Capture the cell that displays the provided text and extract its (x, y) central coordinate. 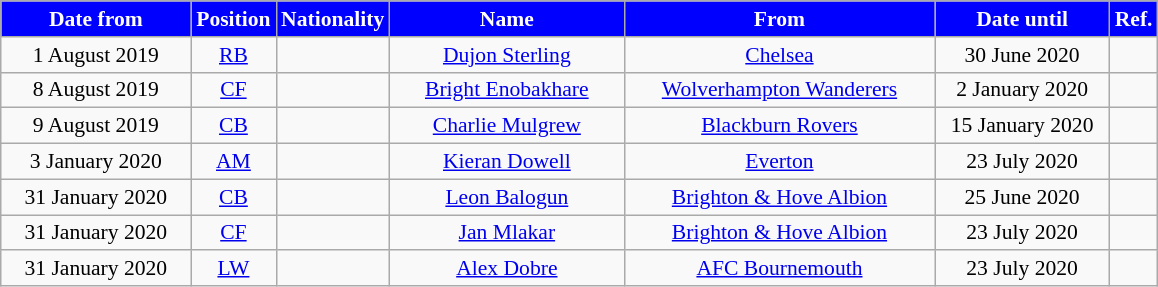
Nationality (332, 19)
Date until (1022, 19)
AM (234, 162)
From (779, 19)
AFC Bournemouth (779, 269)
Leon Balogun (506, 197)
Date from (96, 19)
LW (234, 269)
30 June 2020 (1022, 55)
8 August 2019 (96, 90)
RB (234, 55)
9 August 2019 (96, 126)
Everton (779, 162)
3 January 2020 (96, 162)
Name (506, 19)
Jan Mlakar (506, 233)
2 January 2020 (1022, 90)
Bright Enobakhare (506, 90)
Kieran Dowell (506, 162)
25 June 2020 (1022, 197)
Blackburn Rovers (779, 126)
Charlie Mulgrew (506, 126)
Wolverhampton Wanderers (779, 90)
1 August 2019 (96, 55)
Dujon Sterling (506, 55)
Chelsea (779, 55)
Alex Dobre (506, 269)
Position (234, 19)
Ref. (1134, 19)
15 January 2020 (1022, 126)
